Search for the cell housing the specified text and yield its [X, Y] center coordinate. 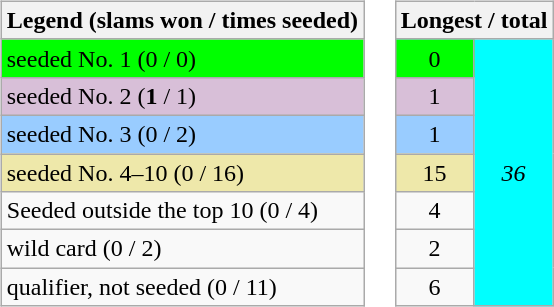
wild card (0 / 2) [182, 249]
Legend (slams won / times seeded) [182, 20]
4 [434, 211]
36 [514, 172]
2 [434, 249]
6 [434, 287]
seeded No. 1 (0 / 0) [182, 58]
seeded No. 4–10 (0 / 16) [182, 173]
seeded No. 2 (1 / 1) [182, 96]
seeded No. 3 (0 / 2) [182, 134]
Seeded outside the top 10 (0 / 4) [182, 211]
15 [434, 173]
Longest / total [474, 20]
qualifier, not seeded (0 / 11) [182, 287]
0 [434, 58]
